Detect which cell encompasses the target text, then output its (x, y) center coordinate. 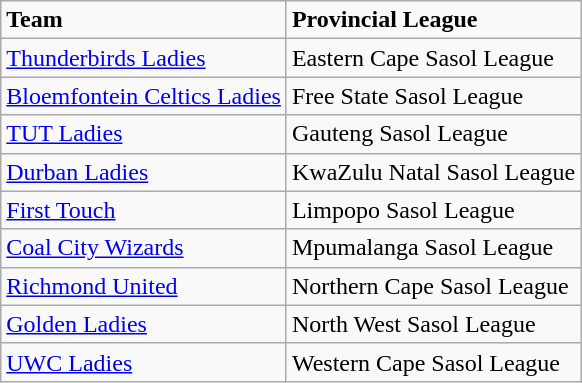
KwaZulu Natal Sasol League (433, 172)
Bloemfontein Celtics Ladies (144, 96)
Coal City Wizards (144, 248)
North West Sasol League (433, 324)
Thunderbirds Ladies (144, 58)
Team (144, 20)
Gauteng Sasol League (433, 134)
Northern Cape Sasol League (433, 286)
TUT Ladies (144, 134)
Richmond United (144, 286)
First Touch (144, 210)
Provincial League (433, 20)
Eastern Cape Sasol League (433, 58)
Durban Ladies (144, 172)
Free State Sasol League (433, 96)
Western Cape Sasol League (433, 362)
UWC Ladies (144, 362)
Golden Ladies (144, 324)
Limpopo Sasol League (433, 210)
Mpumalanga Sasol League (433, 248)
